Scan for the cell matching the given text and deliver its (X, Y) coordinate at center. 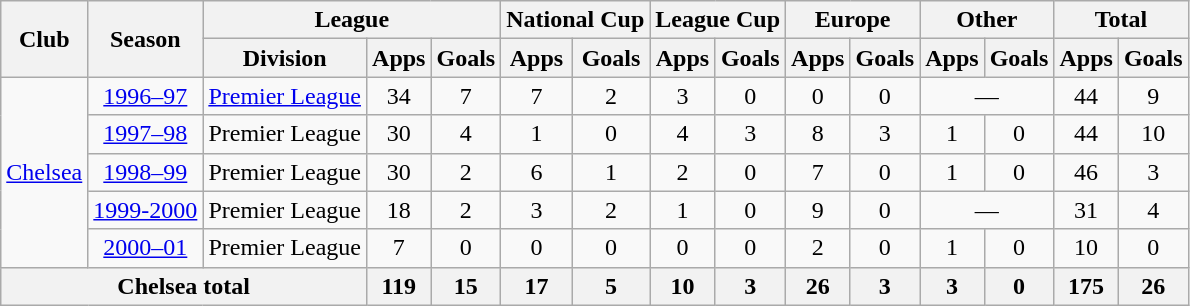
League (352, 20)
League Cup (718, 20)
Club (44, 39)
5 (611, 286)
34 (399, 96)
175 (1086, 286)
Chelsea total (184, 286)
17 (537, 286)
1997–98 (146, 134)
46 (1086, 172)
Season (146, 39)
1999-2000 (146, 210)
2000–01 (146, 248)
15 (466, 286)
Division (285, 58)
6 (537, 172)
Europe (853, 20)
Total (1121, 20)
Chelsea (44, 172)
8 (818, 134)
119 (399, 286)
National Cup (576, 20)
1998–99 (146, 172)
Other (987, 20)
18 (399, 210)
31 (1086, 210)
1996–97 (146, 96)
